Return [x, y] of the center of cell containing provided text 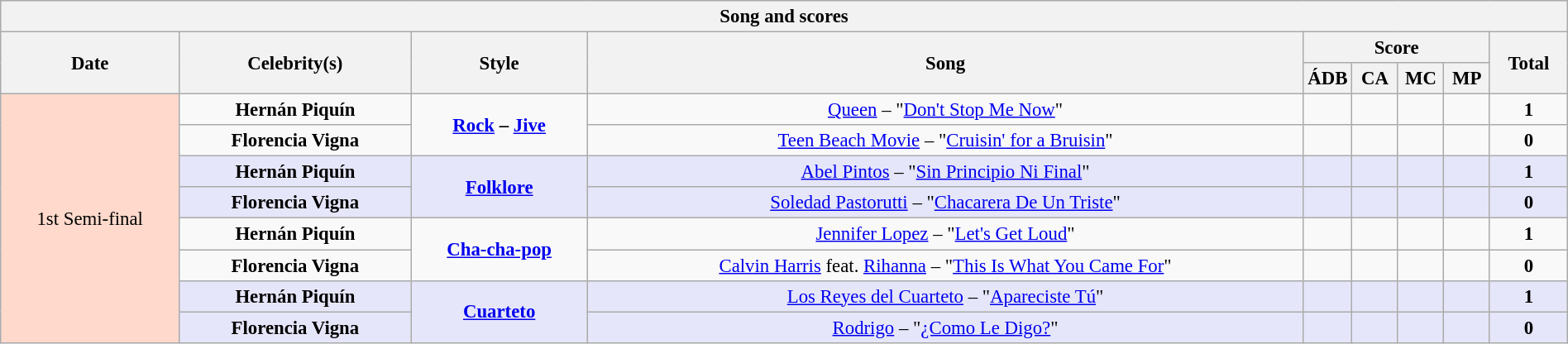
MC [1421, 79]
Queen – "Don't Stop Me Now" [945, 110]
CA [1375, 79]
Folklore [500, 187]
MP [1467, 79]
Cha-cha-pop [500, 250]
Teen Beach Movie – "Cruisin' for a Bruisin" [945, 141]
1st Semi-final [90, 218]
Style [500, 63]
Date [90, 63]
Soledad Pastorutti – "Chacarera De Un Triste" [945, 203]
Cuarteto [500, 311]
Calvin Harris feat. Rihanna – "This Is What You Came For" [945, 265]
Score [1396, 48]
Los Reyes del Cuarteto – "Apareciste Tú" [945, 296]
Song and scores [784, 17]
Rock – Jive [500, 126]
Rodrigo – "¿Como Le Digo?" [945, 327]
ÁDB [1328, 79]
Celebrity(s) [296, 63]
Abel Pintos – "Sin Principio Ni Final" [945, 172]
Song [945, 63]
Total [1528, 63]
Jennifer Lopez – "Let's Get Loud" [945, 234]
